Extract the (X, Y) coordinate from the center of the cell holding the provided text.  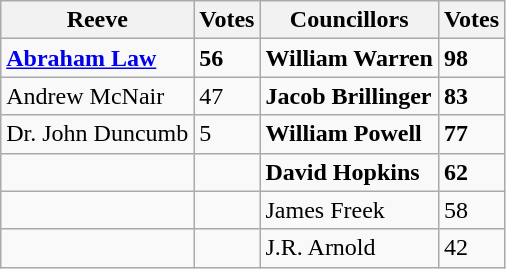
Jacob Brillinger (349, 96)
56 (227, 58)
58 (471, 210)
J.R. Arnold (349, 248)
62 (471, 172)
David Hopkins (349, 172)
5 (227, 134)
98 (471, 58)
Andrew McNair (98, 96)
James Freek (349, 210)
47 (227, 96)
Reeve (98, 20)
Dr. John Duncumb (98, 134)
Abraham Law (98, 58)
Councillors (349, 20)
77 (471, 134)
William Warren (349, 58)
William Powell (349, 134)
42 (471, 248)
83 (471, 96)
